From the cell containing the given text, extract its center point as [x, y] coordinate. 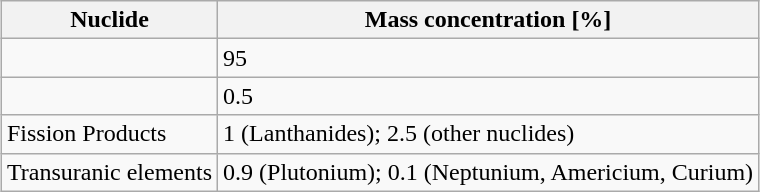
Nuclide [109, 20]
Mass concentration [%] [488, 20]
Transuranic elements [109, 172]
0.9 (Plutonium); 0.1 (Neptunium, Americium, Curium) [488, 172]
0.5 [488, 96]
Fission Products [109, 134]
95 [488, 58]
1 (Lanthanides); 2.5 (other nuclides) [488, 134]
